Capture the cell that displays the provided text and extract its (x, y) central coordinate. 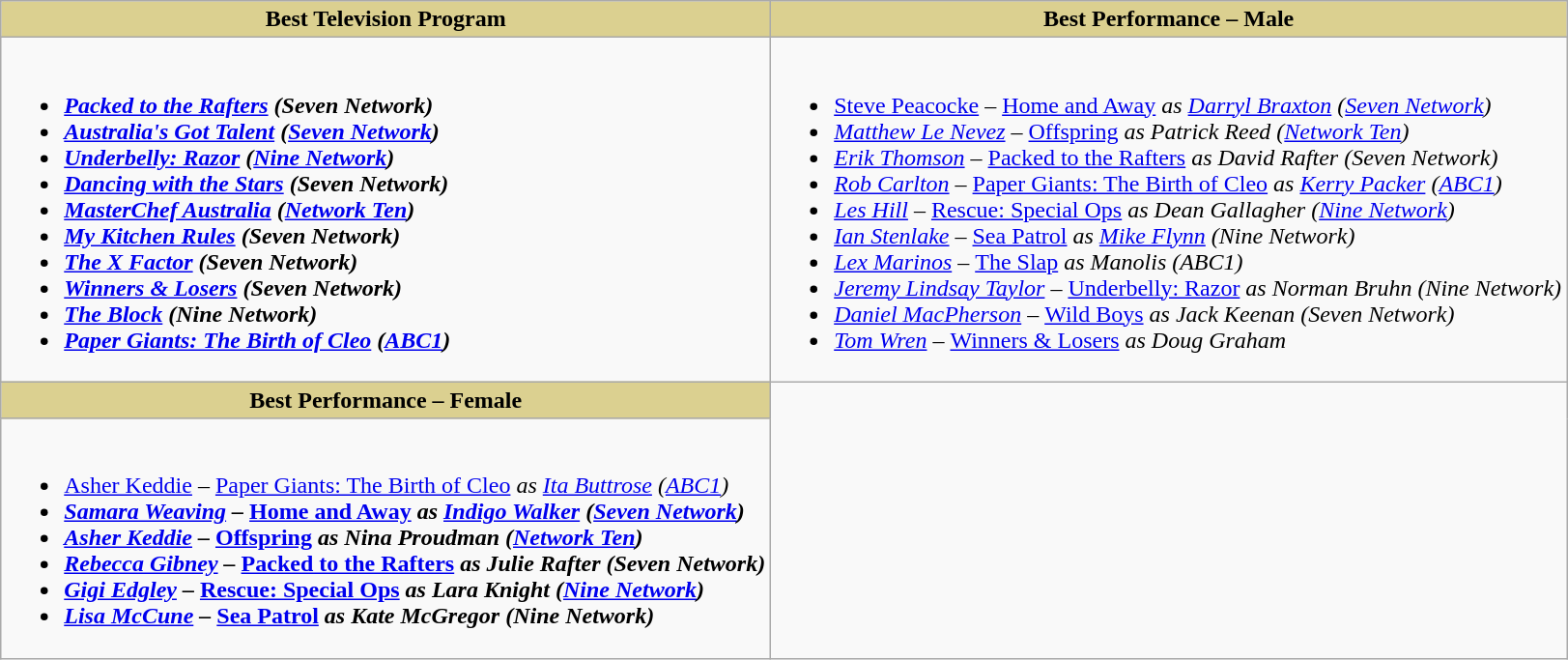
Best Performance – Male (1169, 19)
Best Television Program (386, 19)
Best Performance – Female (386, 400)
